Pinpoint the cell where the given text exists, returning its [X, Y] midpoint coordinate. 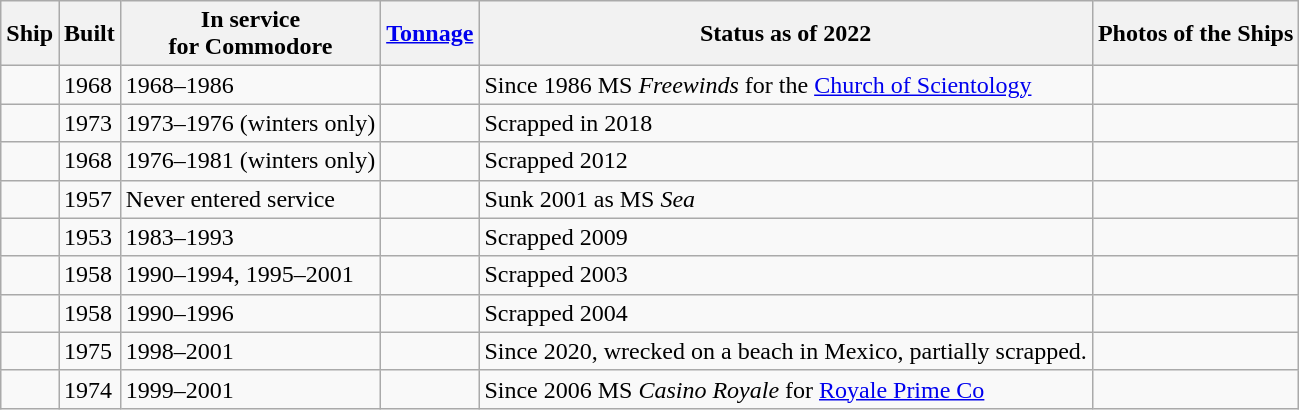
1999–2001 [250, 389]
1990–1994, 1995–2001 [250, 275]
Scrapped in 2018 [786, 123]
Built [90, 34]
Scrapped 2012 [786, 161]
1973 [90, 123]
Since 2020, wrecked on a beach in Mexico, partially scrapped. [786, 351]
Scrapped 2003 [786, 275]
Status as of 2022 [786, 34]
1957 [90, 199]
1974 [90, 389]
Scrapped 2009 [786, 237]
Tonnage [430, 34]
1973–1976 (winters only) [250, 123]
1983–1993 [250, 237]
1998–2001 [250, 351]
1968–1986 [250, 85]
Sunk 2001 as MS Sea [786, 199]
Never entered service [250, 199]
1975 [90, 351]
Scrapped 2004 [786, 313]
1976–1981 (winters only) [250, 161]
1953 [90, 237]
Since 1986 MS Freewinds for the Church of Scientology [786, 85]
Ship [30, 34]
Since 2006 MS Casino Royale for Royale Prime Co [786, 389]
Photos of the Ships [1195, 34]
1990–1996 [250, 313]
In servicefor Commodore [250, 34]
